Determine the (x, y) coordinate at the center of the cell enclosing the given text.  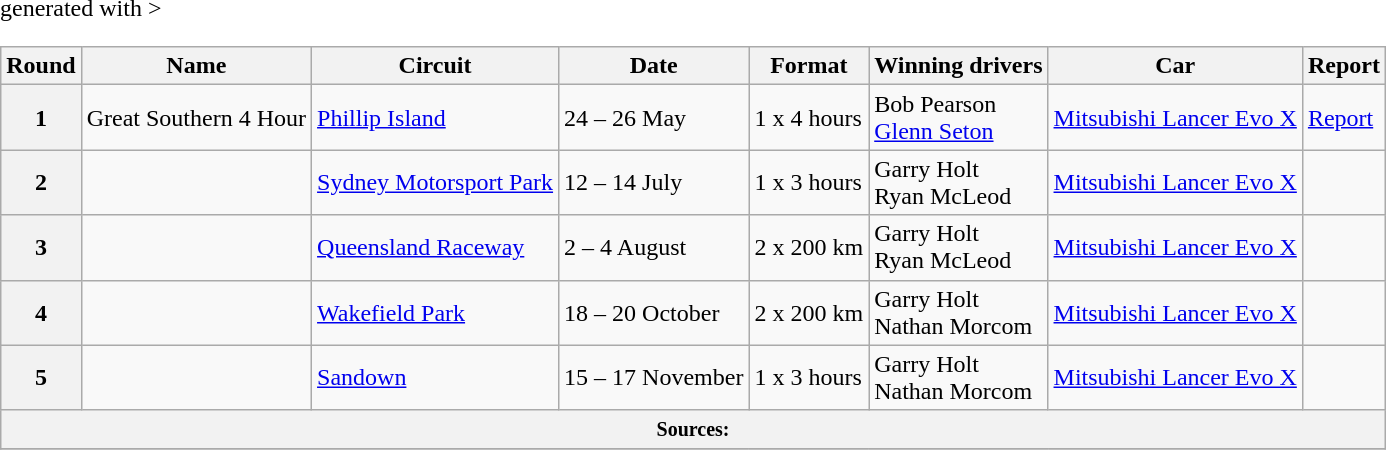
2 (41, 182)
Date (654, 66)
5 (41, 378)
Phillip Island (436, 118)
Sydney Motorsport Park (436, 182)
Queensland Raceway (436, 248)
1 (41, 118)
24 – 26 May (654, 118)
Sandown (436, 378)
4 (41, 312)
Winning drivers (958, 66)
Bob Pearson Glenn Seton (958, 118)
2 – 4 August (654, 248)
Format (809, 66)
Round (41, 66)
Name (196, 66)
Circuit (436, 66)
Car (1175, 66)
Wakefield Park (436, 312)
Sources: (694, 429)
12 – 14 July (654, 182)
15 – 17 November (654, 378)
3 (41, 248)
1 x 4 hours (809, 118)
Great Southern 4 Hour (196, 118)
18 – 20 October (654, 312)
